Output the (X, Y) coordinate of the center of the cell containing the given text.  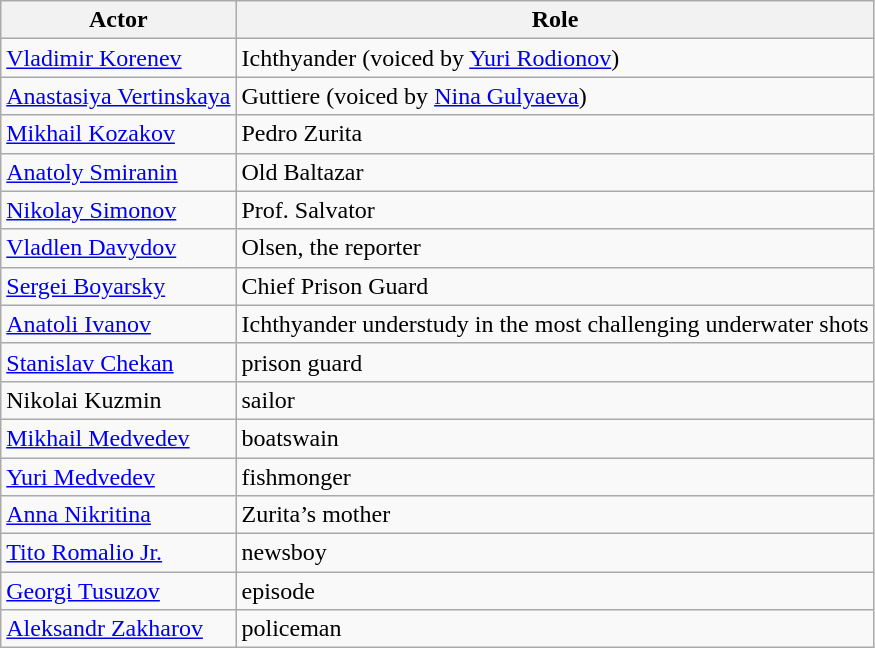
Role (555, 20)
Georgi Tusuzov (118, 591)
Old Baltazar (555, 172)
Aleksandr Zakharov (118, 629)
Olsen, the reporter (555, 248)
Guttiere (voiced by Nina Gulyaeva) (555, 96)
Nikolai Kuzmin (118, 400)
Anatoly Smiranin (118, 172)
prison guard (555, 362)
boatswain (555, 438)
Vladimir Korenev (118, 58)
fishmonger (555, 477)
Nikolay Simonov (118, 210)
Ichthyander (voiced by Yuri Rodionov) (555, 58)
Pedro Zurita (555, 134)
Zurita’s mother (555, 515)
Yuri Medvedev (118, 477)
Prof. Salvator (555, 210)
Anna Nikritina (118, 515)
Vladlen Davydov (118, 248)
Tito Romalio Jr. (118, 553)
Sergei Boyarsky (118, 286)
policeman (555, 629)
Anastasiya Vertinskaya (118, 96)
Anatoli Ivanov (118, 324)
episode (555, 591)
Stanislav Chekan (118, 362)
newsboy (555, 553)
Mikhail Medvedev (118, 438)
Ichthyander understudy in the most challenging underwater shots (555, 324)
sailor (555, 400)
Chief Prison Guard (555, 286)
Actor (118, 20)
Mikhail Kozakov (118, 134)
